For the text-containing cell, return its midpoint in [x, y] coordinate format. 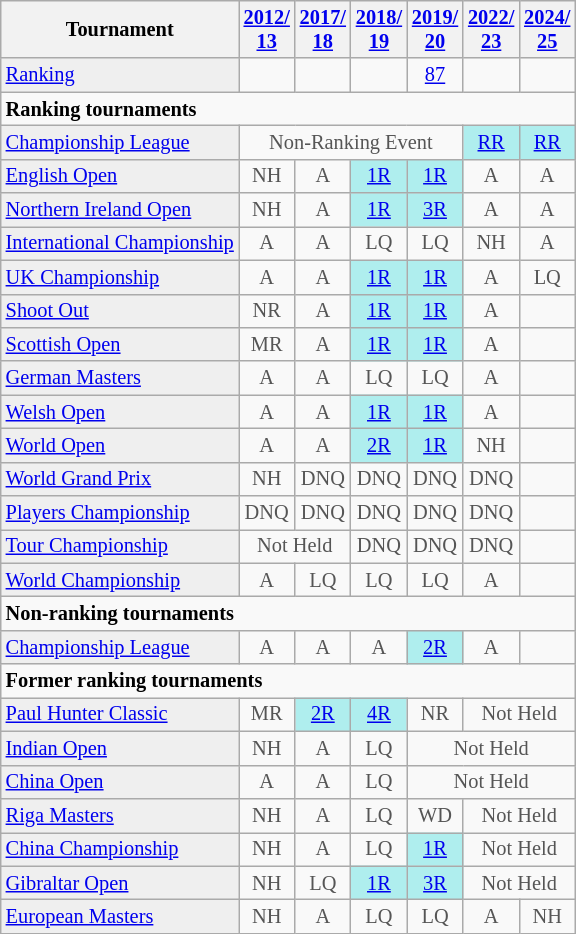
2019/20 [435, 29]
87 [435, 75]
2024/25 [547, 29]
World Grand Prix [120, 479]
World Open [120, 445]
China Open [120, 782]
2012/13 [267, 29]
2022/23 [491, 29]
Shoot Out [120, 311]
International Championship [120, 243]
UK Championship [120, 277]
Northern Ireland Open [120, 210]
Welsh Open [120, 412]
2017/18 [323, 29]
Former ranking tournaments [288, 681]
Ranking tournaments [288, 109]
Players Championship [120, 513]
Ranking [120, 75]
Tour Championship [120, 546]
Non-Ranking Event [351, 142]
Indian Open [120, 748]
4R [379, 714]
WD [435, 815]
Riga Masters [120, 815]
World Championship [120, 580]
Gibraltar Open [120, 883]
Scottish Open [120, 344]
Tournament [120, 29]
Non-ranking tournaments [288, 613]
Paul Hunter Classic [120, 714]
English Open [120, 176]
European Masters [120, 916]
2018/19 [379, 29]
German Masters [120, 378]
China Championship [120, 849]
